Search for the cell housing the specified text and yield its [X, Y] center coordinate. 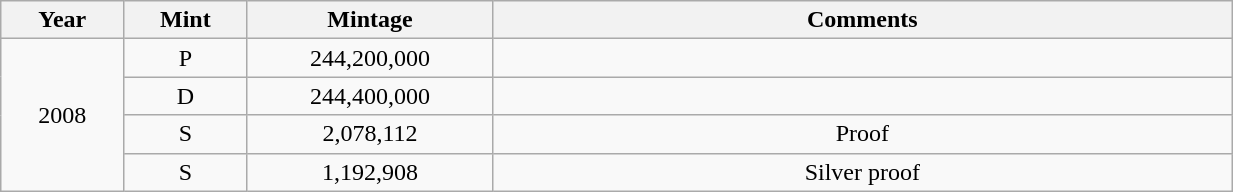
244,200,000 [370, 58]
Year [62, 20]
1,192,908 [370, 172]
2008 [62, 115]
Proof [862, 134]
Mintage [370, 20]
Comments [862, 20]
Mint [186, 20]
244,400,000 [370, 96]
D [186, 96]
2,078,112 [370, 134]
Silver proof [862, 172]
P [186, 58]
